Locate the cell with the specified text and output its (x, y) center coordinate. 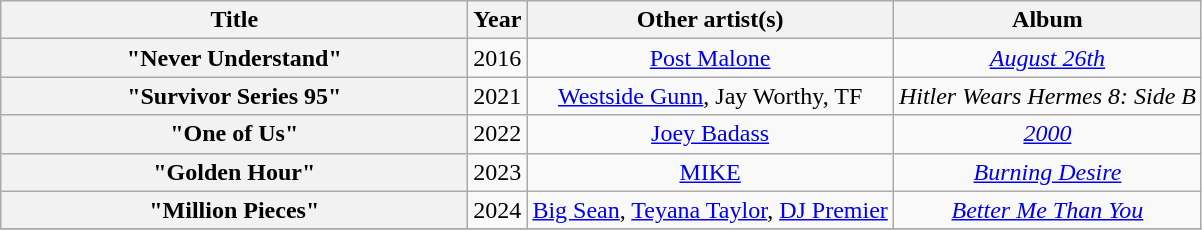
Westside Gunn, Jay Worthy, TF (710, 96)
Joey Badass (710, 134)
2024 (498, 210)
2023 (498, 172)
Burning Desire (1047, 172)
Post Malone (710, 58)
Big Sean, Teyana Taylor, DJ Premier (710, 210)
2016 (498, 58)
"Golden Hour" (234, 172)
Better Me Than You (1047, 210)
2000 (1047, 134)
"Never Understand" (234, 58)
August 26th (1047, 58)
Title (234, 20)
Album (1047, 20)
Other artist(s) (710, 20)
Year (498, 20)
Hitler Wears Hermes 8: Side B (1047, 96)
"Million Pieces" (234, 210)
"Survivor Series 95" (234, 96)
2022 (498, 134)
MIKE (710, 172)
2021 (498, 96)
"One of Us" (234, 134)
